Scan for the cell matching the given text and deliver its (X, Y) coordinate at center. 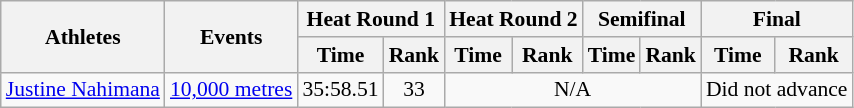
Justine Nahimana (83, 90)
35:58.51 (340, 90)
Semifinal (642, 19)
33 (414, 90)
Heat Round 1 (370, 19)
Heat Round 2 (513, 19)
Athletes (83, 36)
10,000 metres (231, 90)
N/A (572, 90)
Events (231, 36)
Did not advance (777, 90)
Final (777, 19)
